Extract the (x, y) coordinate from the center of the cell holding the provided text.  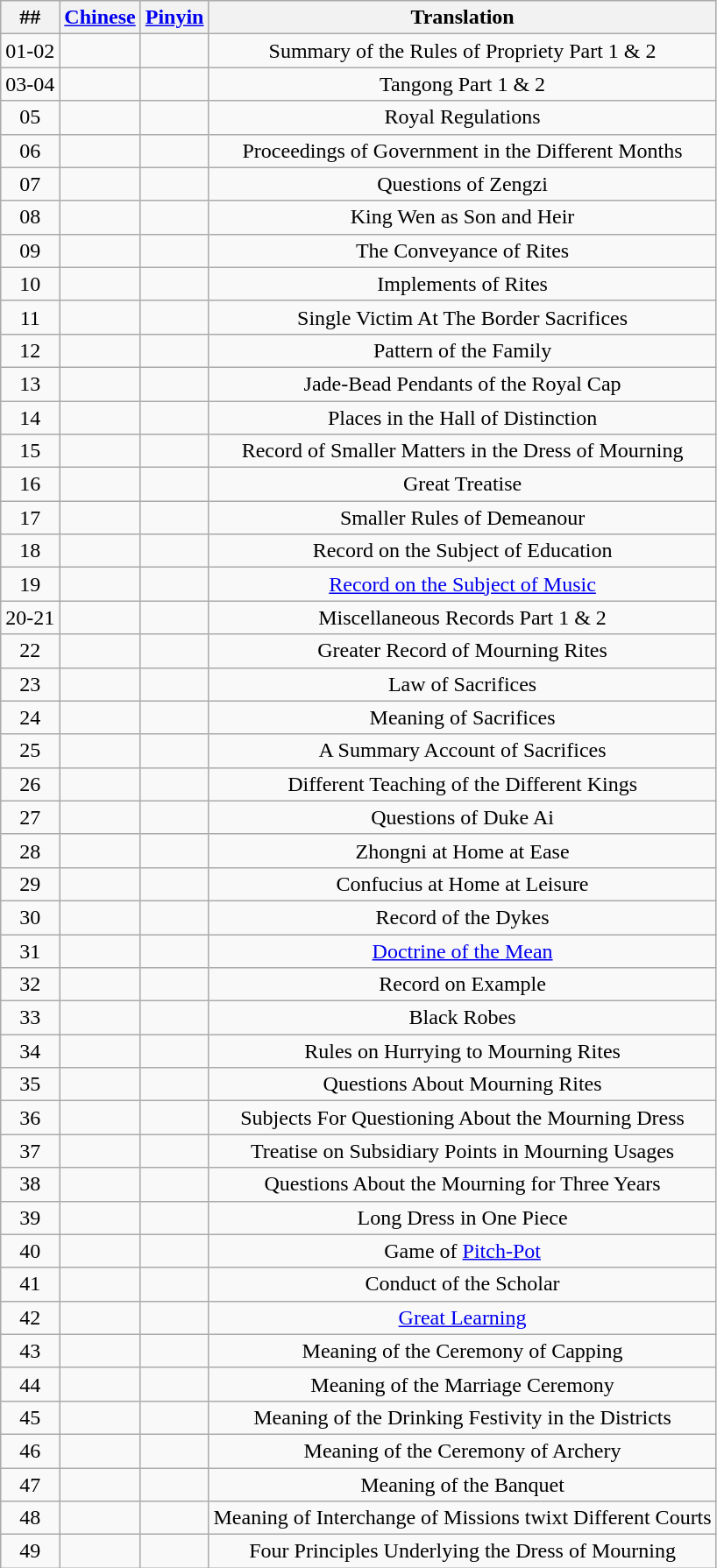
39 (30, 1218)
Jade-Bead Pendants of the Royal Cap (463, 384)
Four Principles Underlying the Dress of Mourning (463, 1551)
34 (30, 1051)
Questions of Zengzi (463, 184)
Record on the Subject of Music (463, 584)
48 (30, 1518)
Great Treatise (463, 484)
## (30, 18)
Rules on Hurrying to Mourning Rites (463, 1051)
30 (30, 917)
33 (30, 1018)
Questions of Duke Ai (463, 817)
46 (30, 1451)
Conduct of the Scholar (463, 1284)
16 (30, 484)
Different Teaching of the Different Kings (463, 784)
22 (30, 651)
Pinyin (174, 18)
Meaning of Interchange of Missions twixt Different Courts (463, 1518)
Zhongni at Home at Ease (463, 851)
11 (30, 317)
36 (30, 1118)
23 (30, 684)
A Summary Account of Sacrifices (463, 751)
12 (30, 350)
41 (30, 1284)
47 (30, 1485)
15 (30, 451)
Record on Example (463, 985)
45 (30, 1417)
Single Victim At The Border Sacrifices (463, 317)
Questions About the Mourning for Three Years (463, 1184)
24 (30, 717)
43 (30, 1351)
Confucius at Home at Leisure (463, 884)
Miscellaneous Records Part 1 & 2 (463, 618)
Black Robes (463, 1018)
Record of Smaller Matters in the Dress of Mourning (463, 451)
Royal Regulations (463, 117)
49 (30, 1551)
Places in the Hall of Distinction (463, 418)
Meaning of the Ceremony of Capping (463, 1351)
Meaning of the Ceremony of Archery (463, 1451)
Proceedings of Government in the Different Months (463, 151)
Greater Record of Mourning Rites (463, 651)
Meaning of the Drinking Festivity in the Districts (463, 1417)
14 (30, 418)
Game of Pitch-Pot (463, 1251)
13 (30, 384)
Great Learning (463, 1317)
The Conveyance of Rites (463, 251)
Meaning of the Banquet (463, 1485)
Doctrine of the Mean (463, 950)
Translation (463, 18)
Record of the Dykes (463, 917)
03-04 (30, 84)
01-02 (30, 51)
Record on the Subject of Education (463, 551)
Meaning of Sacrifices (463, 717)
Smaller Rules of Demeanour (463, 518)
35 (30, 1084)
Law of Sacrifices (463, 684)
20-21 (30, 618)
07 (30, 184)
Long Dress in One Piece (463, 1218)
40 (30, 1251)
27 (30, 817)
26 (30, 784)
Summary of the Rules of Propriety Part 1 & 2 (463, 51)
25 (30, 751)
10 (30, 284)
King Wen as Son and Heir (463, 217)
Implements of Rites (463, 284)
18 (30, 551)
Treatise on Subsidiary Points in Mourning Usages (463, 1151)
Chinese (100, 18)
Pattern of the Family (463, 350)
17 (30, 518)
05 (30, 117)
38 (30, 1184)
29 (30, 884)
19 (30, 584)
28 (30, 851)
44 (30, 1384)
31 (30, 950)
06 (30, 151)
42 (30, 1317)
Subjects For Questioning About the Mourning Dress (463, 1118)
09 (30, 251)
08 (30, 217)
Tangong Part 1 & 2 (463, 84)
32 (30, 985)
37 (30, 1151)
Questions About Mourning Rites (463, 1084)
Meaning of the Marriage Ceremony (463, 1384)
